Scan for the cell matching the given text and deliver its (X, Y) coordinate at center. 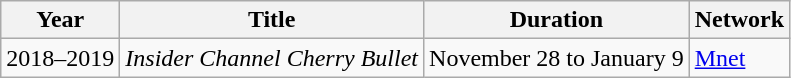
Title (272, 20)
Mnet (739, 58)
Insider Channel Cherry Bullet (272, 58)
2018–2019 (60, 58)
Network (739, 20)
Year (60, 20)
November 28 to January 9 (557, 58)
Duration (557, 20)
